Pinpoint the cell where the given text exists, returning its [x, y] midpoint coordinate. 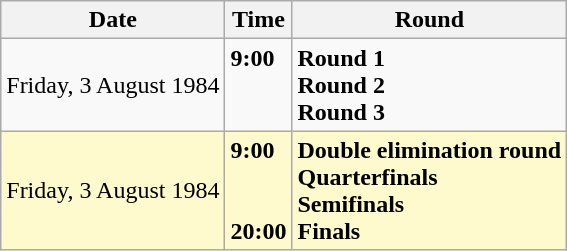
9:00 20:00 [258, 190]
Date [113, 20]
Time [258, 20]
Round [430, 20]
Double elimination roundQuarterfinalsSemifinalsFinals [430, 190]
Round 1Round 2Round 3 [430, 85]
9:00 [258, 85]
